For the text-containing cell, return its midpoint in [X, Y] coordinate format. 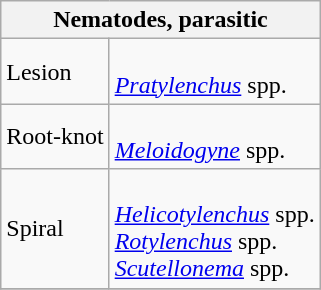
Spiral [55, 228]
Pratylenchus spp. [214, 72]
Helicotylenchus spp. Rotylenchus spp. Scutellonema spp. [214, 228]
Nematodes, parasitic [160, 20]
Root-knot [55, 136]
Meloidogyne spp. [214, 136]
Lesion [55, 72]
